Capture the cell that displays the provided text and extract its (x, y) central coordinate. 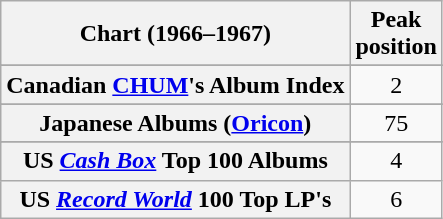
Peakposition (396, 34)
US Cash Box Top 100 Albums (176, 161)
Canadian CHUM's Album Index (176, 85)
Chart (1966–1967) (176, 34)
6 (396, 199)
75 (396, 123)
Japanese Albums (Oricon) (176, 123)
4 (396, 161)
2 (396, 85)
US Record World 100 Top LP's (176, 199)
